Search for the cell housing the specified text and yield its [x, y] center coordinate. 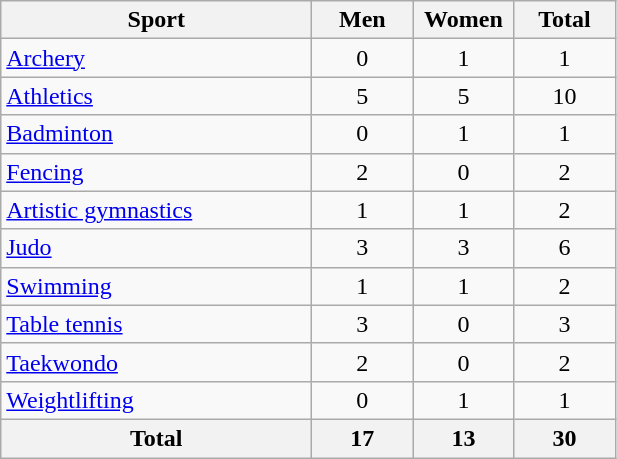
Men [362, 20]
13 [464, 438]
Women [464, 20]
Taekwondo [156, 362]
Judo [156, 248]
10 [564, 96]
Fencing [156, 172]
6 [564, 248]
Artistic gymnastics [156, 210]
Athletics [156, 96]
Table tennis [156, 324]
17 [362, 438]
Swimming [156, 286]
Archery [156, 58]
Weightlifting [156, 400]
Sport [156, 20]
30 [564, 438]
Badminton [156, 134]
